Return the [x, y] coordinate for the center point of the cell that contains the specified text.  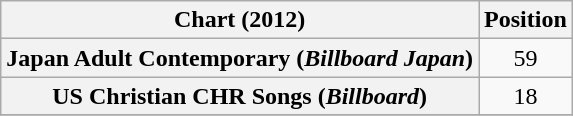
US Christian CHR Songs (Billboard) [240, 96]
59 [526, 58]
Position [526, 20]
Chart (2012) [240, 20]
18 [526, 96]
Japan Adult Contemporary (Billboard Japan) [240, 58]
